Pinpoint the cell where the given text exists, returning its (x, y) midpoint coordinate. 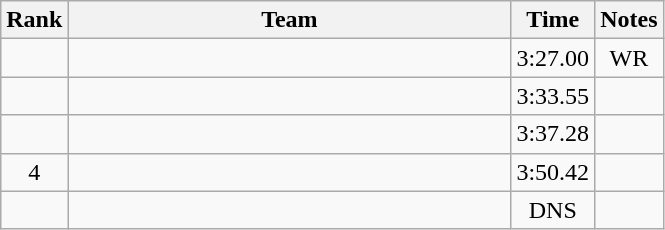
4 (34, 172)
Time (553, 20)
3:50.42 (553, 172)
Rank (34, 20)
3:27.00 (553, 58)
Team (290, 20)
WR (629, 58)
DNS (553, 210)
3:37.28 (553, 134)
3:33.55 (553, 96)
Notes (629, 20)
